Capture the cell that displays the provided text and extract its [X, Y] central coordinate. 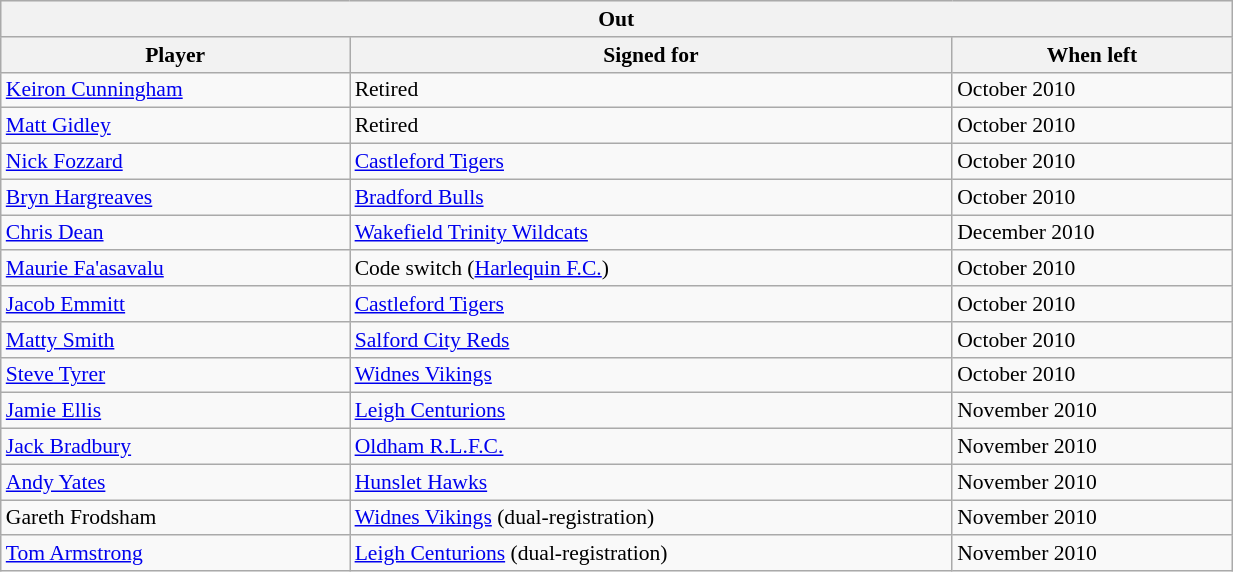
When left [1092, 55]
Maurie Fa'asavalu [176, 269]
December 2010 [1092, 233]
Tom Armstrong [176, 554]
Matty Smith [176, 340]
Andy Yates [176, 482]
Bradford Bulls [652, 197]
Signed for [652, 55]
Oldham R.L.F.C. [652, 447]
Out [616, 19]
Wakefield Trinity Wildcats [652, 233]
Leigh Centurions (dual-registration) [652, 554]
Keiron Cunningham [176, 90]
Jacob Emmitt [176, 304]
Nick Fozzard [176, 162]
Jack Bradbury [176, 447]
Jamie Ellis [176, 411]
Hunslet Hawks [652, 482]
Bryn Hargreaves [176, 197]
Matt Gidley [176, 126]
Chris Dean [176, 233]
Steve Tyrer [176, 375]
Code switch (Harlequin F.C.) [652, 269]
Widnes Vikings (dual-registration) [652, 518]
Gareth Frodsham [176, 518]
Player [176, 55]
Widnes Vikings [652, 375]
Salford City Reds [652, 340]
Leigh Centurions [652, 411]
